Locate the cell with the specified text and output its [X, Y] center coordinate. 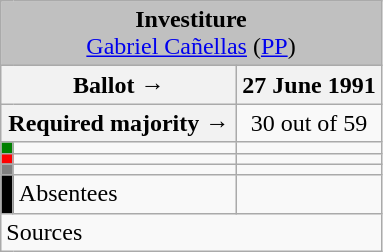
Absentees [125, 194]
30 out of 59 [309, 123]
Sources [191, 232]
27 June 1991 [309, 85]
Required majority → [119, 123]
InvestitureGabriel Cañellas (PP) [191, 34]
Ballot → [119, 85]
